Pinpoint the cell where the given text exists, returning its (x, y) midpoint coordinate. 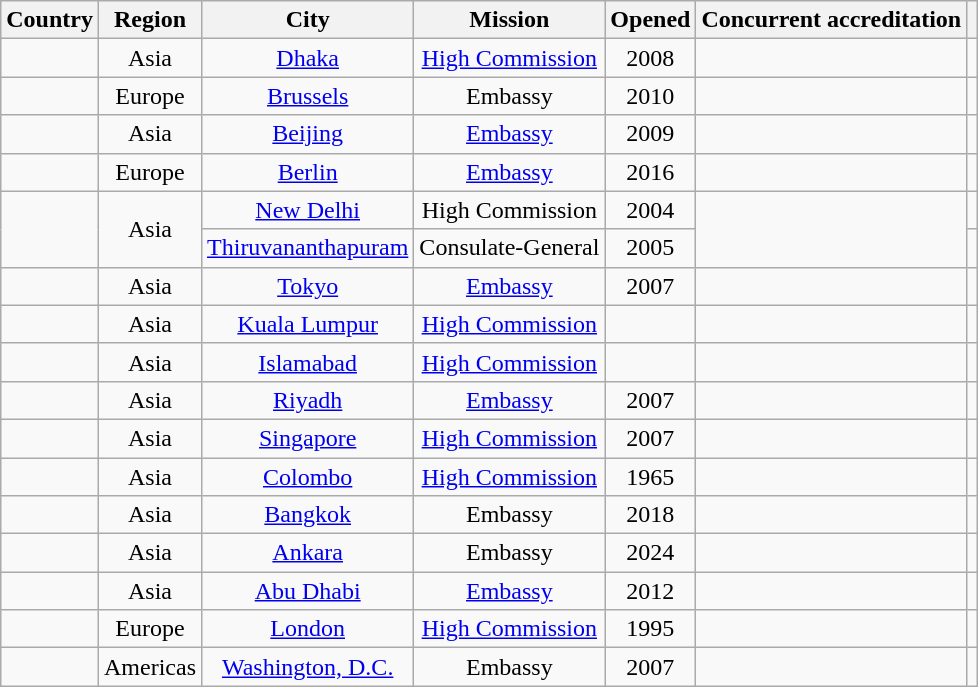
Riyadh (308, 400)
Ankara (308, 553)
Mission (510, 20)
Concurrent accreditation (832, 20)
Thiruvananthapuram (308, 248)
Colombo (308, 477)
2010 (650, 96)
Opened (650, 20)
1965 (650, 477)
2005 (650, 248)
Abu Dhabi (308, 591)
London (308, 629)
Bangkok (308, 515)
City (308, 20)
Consulate-General (510, 248)
Dhaka (308, 58)
2008 (650, 58)
Tokyo (308, 286)
Kuala Lumpur (308, 324)
Islamabad (308, 362)
2016 (650, 172)
2012 (650, 591)
2004 (650, 210)
Washington, D.C. (308, 667)
Berlin (308, 172)
1995 (650, 629)
Beijing (308, 134)
2024 (650, 553)
New Delhi (308, 210)
2009 (650, 134)
Country (50, 20)
Americas (150, 667)
Singapore (308, 438)
Region (150, 20)
2018 (650, 515)
Brussels (308, 96)
